Find where the given text appears and provide that cell's center as (X, Y) coordinate. 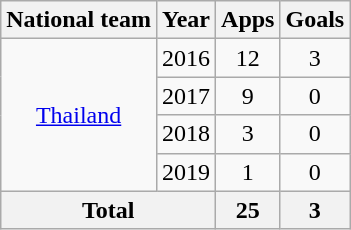
Apps (248, 20)
2018 (186, 134)
National team (79, 20)
12 (248, 58)
Goals (315, 20)
Total (108, 210)
2019 (186, 172)
1 (248, 172)
Thailand (79, 115)
2017 (186, 96)
2016 (186, 58)
Year (186, 20)
25 (248, 210)
9 (248, 96)
